For the text-containing cell, return its midpoint in (X, Y) coordinate format. 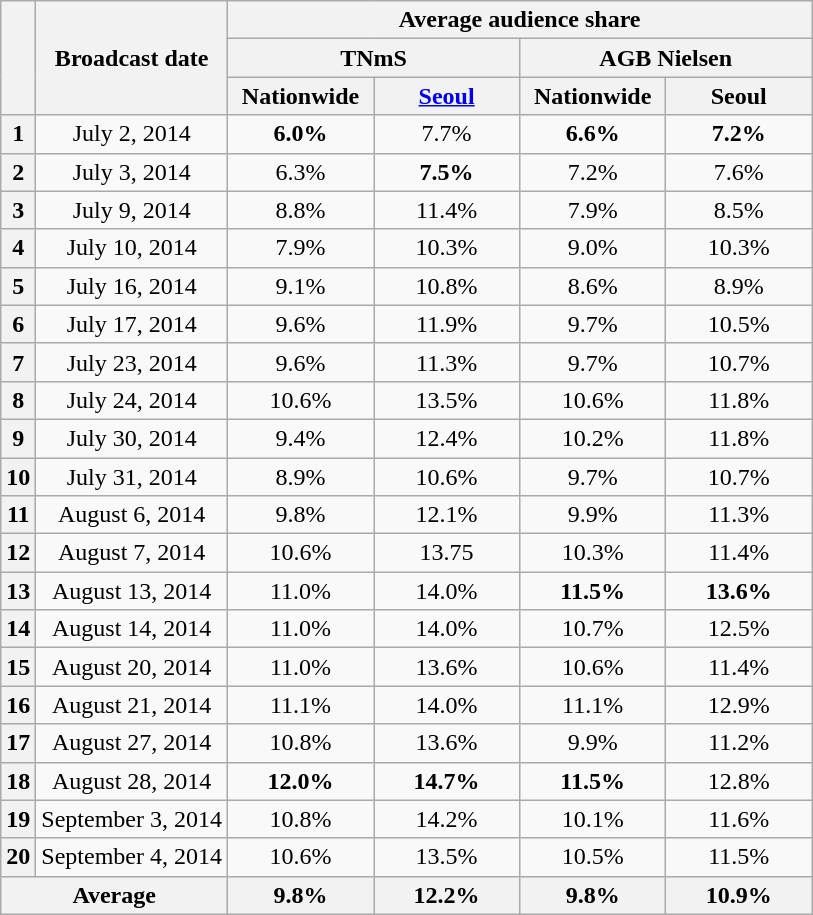
July 24, 2014 (132, 400)
July 10, 2014 (132, 248)
August 13, 2014 (132, 591)
9.1% (301, 286)
10 (18, 477)
11.6% (739, 819)
10.9% (739, 895)
2 (18, 172)
3 (18, 210)
8 (18, 400)
8.5% (739, 210)
August 21, 2014 (132, 705)
AGB Nielsen (666, 58)
11.2% (739, 743)
7 (18, 362)
Average (114, 895)
12.8% (739, 781)
12.9% (739, 705)
9.4% (301, 438)
18 (18, 781)
9 (18, 438)
6.6% (593, 134)
12.1% (447, 515)
13.75 (447, 553)
7.7% (447, 134)
Broadcast date (132, 58)
11.9% (447, 324)
August 6, 2014 (132, 515)
14 (18, 629)
5 (18, 286)
6.0% (301, 134)
8.8% (301, 210)
17 (18, 743)
July 2, 2014 (132, 134)
10.1% (593, 819)
Average audience share (520, 20)
August 20, 2014 (132, 667)
July 23, 2014 (132, 362)
19 (18, 819)
10.2% (593, 438)
July 30, 2014 (132, 438)
July 31, 2014 (132, 477)
12.0% (301, 781)
12.2% (447, 895)
9.0% (593, 248)
1 (18, 134)
September 3, 2014 (132, 819)
July 9, 2014 (132, 210)
7.5% (447, 172)
4 (18, 248)
September 4, 2014 (132, 857)
7.6% (739, 172)
14.2% (447, 819)
July 16, 2014 (132, 286)
July 3, 2014 (132, 172)
TNmS (374, 58)
13 (18, 591)
July 17, 2014 (132, 324)
12.5% (739, 629)
6.3% (301, 172)
8.6% (593, 286)
August 28, 2014 (132, 781)
16 (18, 705)
15 (18, 667)
August 14, 2014 (132, 629)
14.7% (447, 781)
12.4% (447, 438)
August 27, 2014 (132, 743)
20 (18, 857)
August 7, 2014 (132, 553)
6 (18, 324)
12 (18, 553)
11 (18, 515)
